From the cell containing the given text, extract its center point as (X, Y) coordinate. 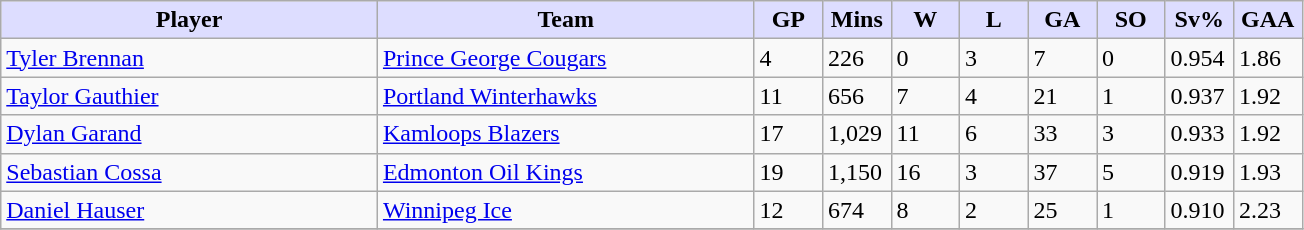
Player (190, 20)
0.937 (1199, 96)
21 (1062, 96)
L (994, 20)
Winnipeg Ice (566, 210)
674 (857, 210)
GA (1062, 20)
12 (788, 210)
5 (1130, 172)
Tyler Brennan (190, 58)
GP (788, 20)
2 (994, 210)
Team (566, 20)
33 (1062, 134)
1.86 (1268, 58)
2.23 (1268, 210)
Mins (857, 20)
Taylor Gauthier (190, 96)
Sv% (1199, 20)
Sebastian Cossa (190, 172)
37 (1062, 172)
17 (788, 134)
6 (994, 134)
Portland Winterhawks (566, 96)
W (925, 20)
1.93 (1268, 172)
0.933 (1199, 134)
Edmonton Oil Kings (566, 172)
25 (1062, 210)
Prince George Cougars (566, 58)
226 (857, 58)
1,150 (857, 172)
19 (788, 172)
16 (925, 172)
SO (1130, 20)
Daniel Hauser (190, 210)
0.919 (1199, 172)
0.910 (1199, 210)
Dylan Garand (190, 134)
0.954 (1199, 58)
1,029 (857, 134)
8 (925, 210)
Kamloops Blazers (566, 134)
GAA (1268, 20)
656 (857, 96)
